Capture the cell that displays the provided text and extract its (X, Y) central coordinate. 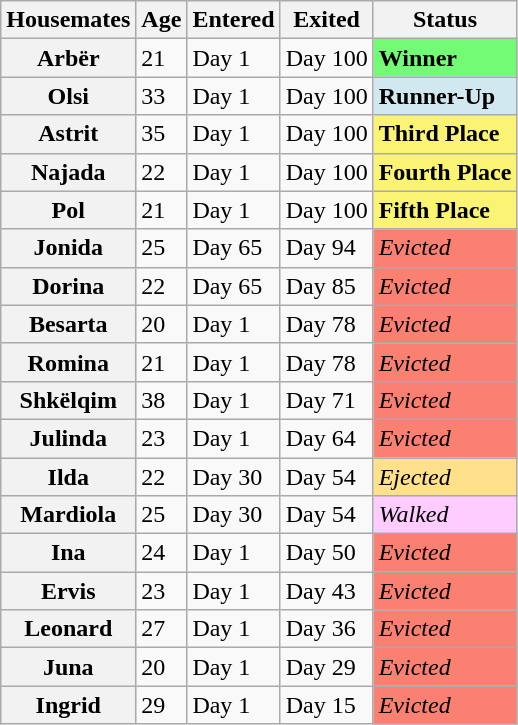
29 (162, 705)
Third Place (445, 134)
33 (162, 96)
Day 85 (326, 286)
35 (162, 134)
Romina (68, 362)
Housemates (68, 20)
Najada (68, 172)
38 (162, 400)
Shkëlqim (68, 400)
Julinda (68, 438)
Astrit (68, 134)
Arbër (68, 58)
Day 36 (326, 629)
Day 64 (326, 438)
Leonard (68, 629)
Ilda (68, 477)
Age (162, 20)
Fourth Place (445, 172)
Fifth Place (445, 210)
Olsi (68, 96)
Jonida (68, 248)
27 (162, 629)
Entered (234, 20)
Juna (68, 667)
Ejected (445, 477)
Day 29 (326, 667)
Walked (445, 515)
Status (445, 20)
Ervis (68, 591)
Day 43 (326, 591)
Day 15 (326, 705)
Dorina (68, 286)
Mardiola (68, 515)
Pol (68, 210)
Exited (326, 20)
24 (162, 553)
Ina (68, 553)
Besarta (68, 324)
Day 50 (326, 553)
Day 71 (326, 400)
Day 94 (326, 248)
Ingrid (68, 705)
Winner (445, 58)
Runner-Up (445, 96)
